From the cell containing the given text, extract its center point as (x, y) coordinate. 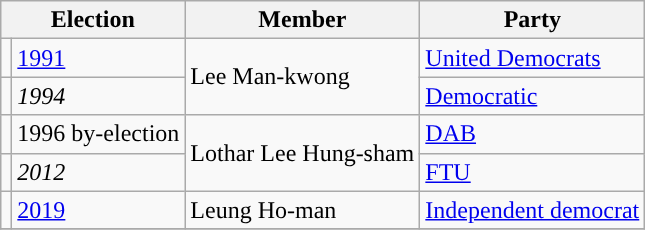
DAB (532, 134)
1996 by-election (98, 134)
Lee Man-kwong (302, 77)
2019 (98, 210)
United Democrats (532, 58)
FTU (532, 172)
1991 (98, 58)
2012 (98, 172)
Independent democrat (532, 210)
Leung Ho-man (302, 210)
Election (93, 20)
1994 (98, 96)
Lothar Lee Hung-sham (302, 153)
Member (302, 20)
Democratic (532, 96)
Party (532, 20)
